From the cell containing the given text, extract its center point as (X, Y) coordinate. 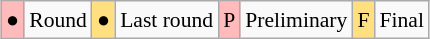
P (229, 20)
F (363, 20)
Final (402, 20)
Round (58, 20)
Last round (166, 20)
Preliminary (296, 20)
